Detect which cell encompasses the target text, then output its (x, y) center coordinate. 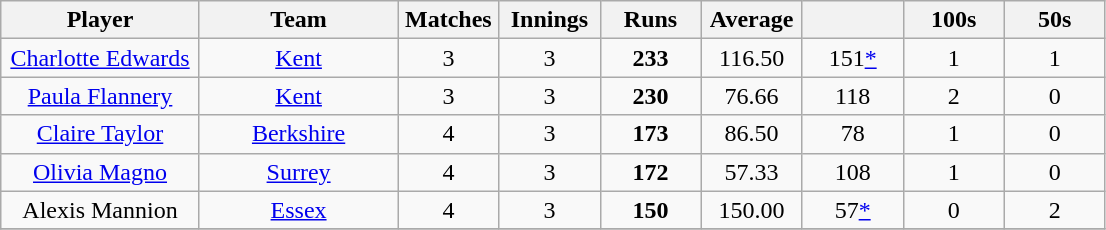
Alexis Mannion (100, 210)
172 (650, 172)
108 (852, 172)
Runs (650, 20)
100s (954, 20)
Olivia Magno (100, 172)
57.33 (752, 172)
57* (852, 210)
Player (100, 20)
Berkshire (298, 134)
Claire Taylor (100, 134)
50s (1054, 20)
Charlotte Edwards (100, 58)
Team (298, 20)
173 (650, 134)
76.66 (752, 96)
150.00 (752, 210)
116.50 (752, 58)
Average (752, 20)
78 (852, 134)
Matches (448, 20)
Paula Flannery (100, 96)
118 (852, 96)
Essex (298, 210)
150 (650, 210)
Surrey (298, 172)
151* (852, 58)
230 (650, 96)
Innings (550, 20)
86.50 (752, 134)
233 (650, 58)
